Extract the [x, y] coordinate from the center of the cell holding the provided text.  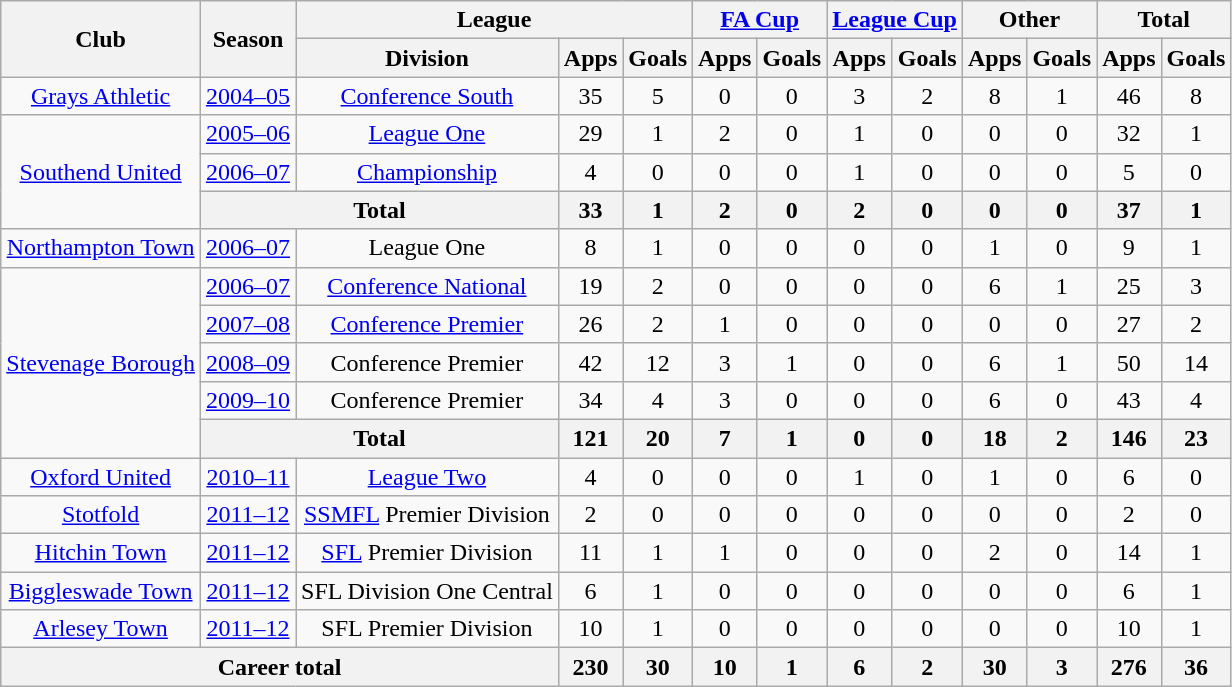
36 [1196, 667]
7 [725, 438]
Division [428, 58]
2010–11 [248, 477]
2004–05 [248, 96]
Championship [428, 172]
23 [1196, 438]
Grays Athletic [101, 96]
Conference National [428, 286]
230 [590, 667]
FA Cup [760, 20]
Club [101, 39]
2009–10 [248, 400]
32 [1129, 134]
Season [248, 39]
Southend United [101, 172]
35 [590, 96]
Northampton Town [101, 248]
League Cup [895, 20]
2008–09 [248, 362]
12 [658, 362]
Arlesey Town [101, 629]
43 [1129, 400]
18 [994, 438]
276 [1129, 667]
25 [1129, 286]
Stotfold [101, 515]
Oxford United [101, 477]
11 [590, 553]
Conference South [428, 96]
9 [1129, 248]
Hitchin Town [101, 553]
121 [590, 438]
Stevenage Borough [101, 362]
46 [1129, 96]
2005–06 [248, 134]
27 [1129, 324]
26 [590, 324]
SSMFL Premier Division [428, 515]
50 [1129, 362]
League Two [428, 477]
Other [1029, 20]
146 [1129, 438]
SFL Division One Central [428, 591]
37 [1129, 210]
League [494, 20]
20 [658, 438]
34 [590, 400]
19 [590, 286]
Career total [280, 667]
2007–08 [248, 324]
Biggleswade Town [101, 591]
33 [590, 210]
42 [590, 362]
29 [590, 134]
